From the cell containing the given text, extract its center point as (X, Y) coordinate. 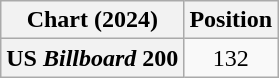
US Billboard 200 (92, 58)
Chart (2024) (92, 20)
Position (231, 20)
132 (231, 58)
